Output the [X, Y] coordinate of the center of the cell containing the given text.  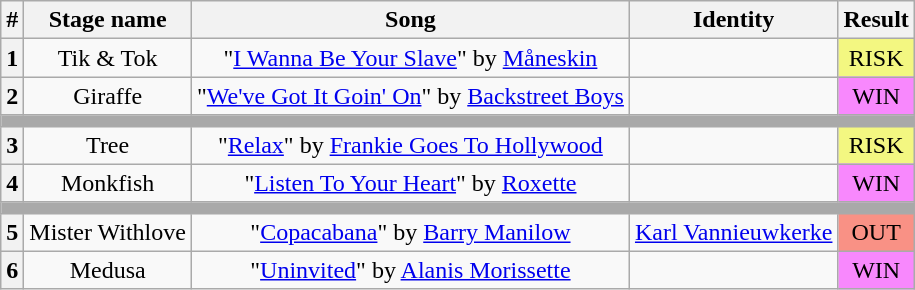
Identity [734, 20]
6 [12, 270]
Song [410, 20]
1 [12, 58]
2 [12, 96]
3 [12, 145]
Medusa [108, 270]
5 [12, 232]
Mister Withlove [108, 232]
Giraffe [108, 96]
"Copacabana" by Barry Manilow [410, 232]
"I Wanna Be Your Slave" by Måneskin [410, 58]
"We've Got It Goin' On" by Backstreet Boys [410, 96]
"Relax" by Frankie Goes To Hollywood [410, 145]
OUT [876, 232]
"Listen To Your Heart" by Roxette [410, 183]
Tik & Tok [108, 58]
"Uninvited" by Alanis Morissette [410, 270]
Stage name [108, 20]
4 [12, 183]
Result [876, 20]
# [12, 20]
Monkfish [108, 183]
Karl Vannieuwkerke [734, 232]
Tree [108, 145]
